Find where the given text appears and provide that cell's center as (x, y) coordinate. 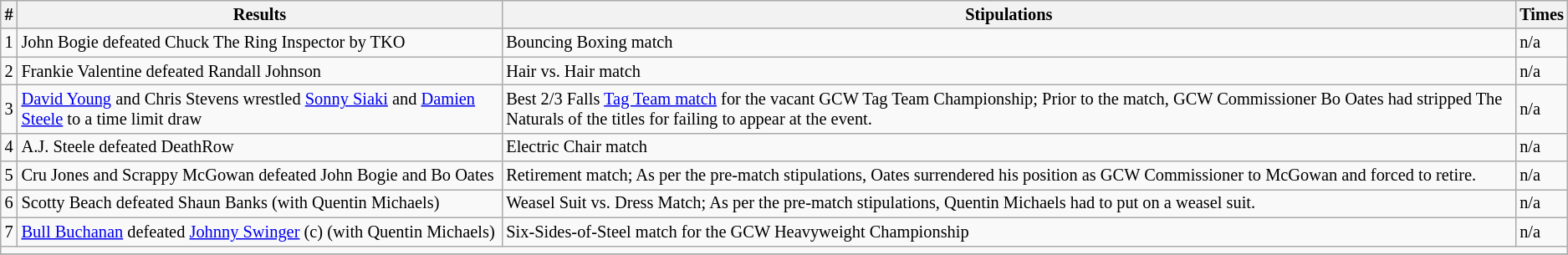
Stipulations (1009, 14)
Retirement match; As per the pre-match stipulations, Oates surrendered his position as GCW Commissioner to McGowan and forced to retire. (1009, 176)
3 (9, 109)
4 (9, 147)
A.J. Steele defeated DeathRow (260, 147)
6 (9, 203)
# (9, 14)
John Bogie defeated Chuck The Ring Inspector by TKO (260, 43)
Hair vs. Hair match (1009, 71)
Frankie Valentine defeated Randall Johnson (260, 71)
Six-Sides-of-Steel match for the GCW Heavyweight Championship (1009, 232)
Bull Buchanan defeated Johnny Swinger (c) (with Quentin Michaels) (260, 232)
7 (9, 232)
David Young and Chris Stevens wrestled Sonny Siaki and Damien Steele to a time limit draw (260, 109)
2 (9, 71)
Scotty Beach defeated Shaun Banks (with Quentin Michaels) (260, 203)
1 (9, 43)
Electric Chair match (1009, 147)
Results (260, 14)
Weasel Suit vs. Dress Match; As per the pre-match stipulations, Quentin Michaels had to put on a weasel suit. (1009, 203)
Cru Jones and Scrappy McGowan defeated John Bogie and Bo Oates (260, 176)
5 (9, 176)
Bouncing Boxing match (1009, 43)
Times (1542, 14)
